Extract the (X, Y) coordinate from the center of the cell holding the provided text.  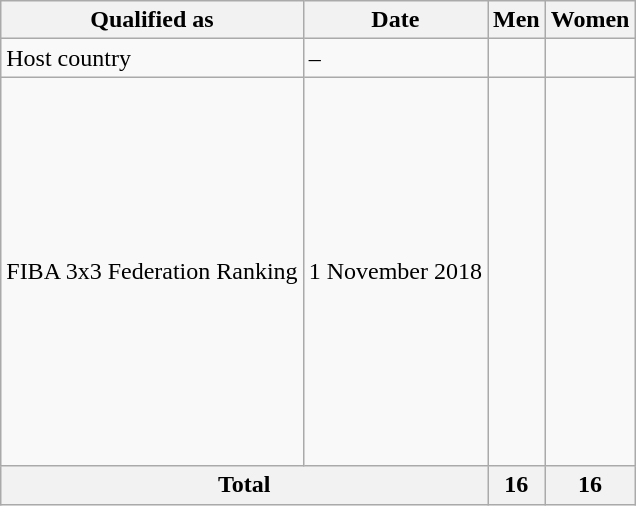
– (395, 58)
Host country (152, 58)
Women (590, 20)
1 November 2018 (395, 272)
Total (244, 485)
FIBA 3x3 Federation Ranking (152, 272)
Date (395, 20)
Qualified as (152, 20)
Men (517, 20)
